From the cell containing the given text, extract its center point as [x, y] coordinate. 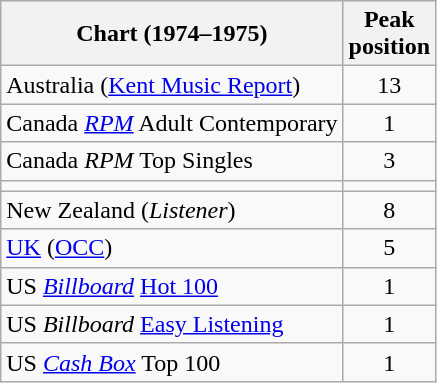
UK (OCC) [172, 248]
Canada RPM Adult Contemporary [172, 123]
13 [389, 85]
US Billboard Easy Listening [172, 324]
Peakposition [389, 34]
8 [389, 210]
Canada RPM Top Singles [172, 161]
New Zealand (Listener) [172, 210]
US Cash Box Top 100 [172, 362]
Australia (Kent Music Report) [172, 85]
Chart (1974–1975) [172, 34]
US Billboard Hot 100 [172, 286]
5 [389, 248]
3 [389, 161]
